Scan for the cell matching the given text and deliver its [x, y] coordinate at center. 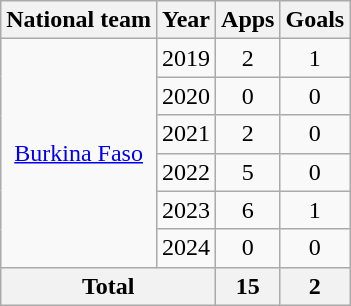
Total [108, 286]
Apps [248, 20]
15 [248, 286]
Year [186, 20]
2022 [186, 172]
Goals [315, 20]
5 [248, 172]
6 [248, 210]
2023 [186, 210]
2020 [186, 96]
Burkina Faso [79, 153]
2024 [186, 248]
2021 [186, 134]
National team [79, 20]
2019 [186, 58]
